Identify which cell holds the provided text, then report its [x, y] central coordinate. 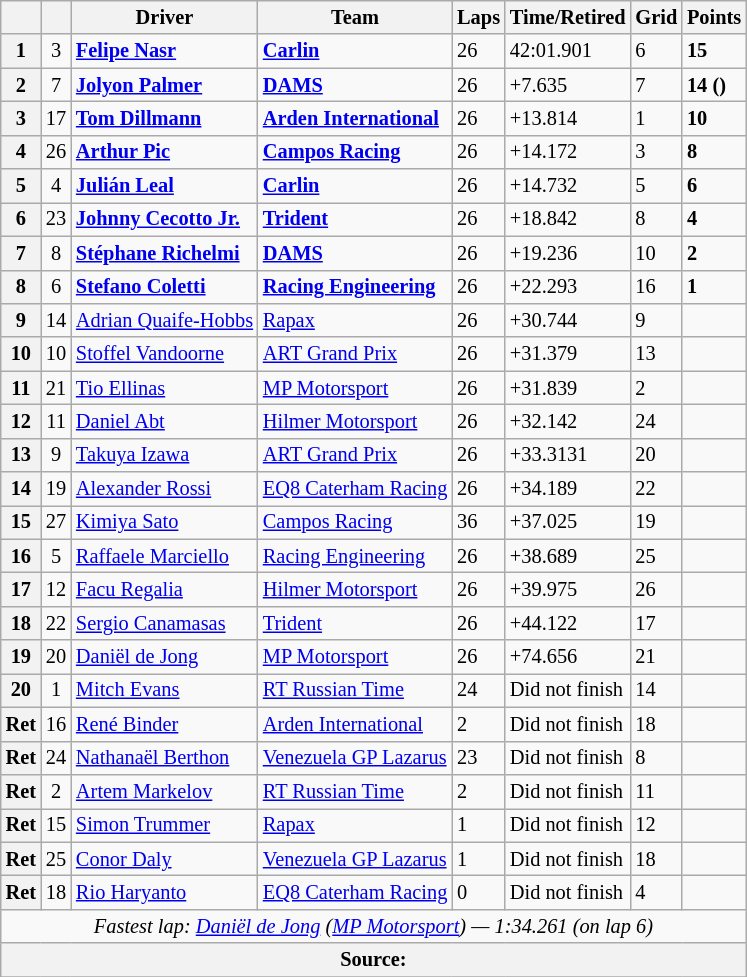
Johnny Cecotto Jr. [164, 219]
+18.842 [568, 219]
+13.814 [568, 118]
27 [56, 522]
Simon Trummer [164, 825]
Arthur Pic [164, 152]
+14.172 [568, 152]
Stefano Coletti [164, 287]
Grid [656, 17]
Fastest lap: Daniël de Jong (MP Motorsport) — 1:34.261 (on lap 6) [374, 926]
0 [478, 892]
Daniël de Jong [164, 657]
+22.293 [568, 287]
Artem Markelov [164, 791]
Source: [374, 960]
Daniel Abt [164, 421]
+31.379 [568, 354]
René Binder [164, 724]
+31.839 [568, 388]
Nathanaël Berthon [164, 758]
Conor Daly [164, 859]
Kimiya Sato [164, 522]
+38.689 [568, 556]
Stéphane Richelmi [164, 253]
Team [355, 17]
Sergio Canamasas [164, 623]
+39.975 [568, 589]
+34.189 [568, 489]
Facu Regalia [164, 589]
+30.744 [568, 320]
+37.025 [568, 522]
Mitch Evans [164, 690]
Tio Ellinas [164, 388]
+33.3131 [568, 455]
+74.656 [568, 657]
Driver [164, 17]
Felipe Nasr [164, 51]
+14.732 [568, 186]
+32.142 [568, 421]
Adrian Quaife-Hobbs [164, 320]
+44.122 [568, 623]
Rio Haryanto [164, 892]
Julián Leal [164, 186]
Time/Retired [568, 17]
Takuya Izawa [164, 455]
Tom Dillmann [164, 118]
Alexander Rossi [164, 489]
+19.236 [568, 253]
42:01.901 [568, 51]
14 () [714, 85]
Points [714, 17]
Stoffel Vandoorne [164, 354]
36 [478, 522]
Raffaele Marciello [164, 556]
Jolyon Palmer [164, 85]
+7.635 [568, 85]
Laps [478, 17]
